Locate the cell with the specified text and output its (X, Y) center coordinate. 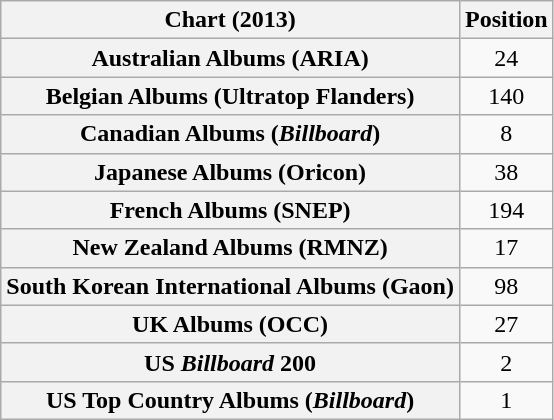
2 (506, 362)
38 (506, 172)
South Korean International Albums (Gaon) (230, 286)
98 (506, 286)
Japanese Albums (Oricon) (230, 172)
UK Albums (OCC) (230, 324)
US Billboard 200 (230, 362)
Chart (2013) (230, 20)
24 (506, 58)
French Albums (SNEP) (230, 210)
17 (506, 248)
Belgian Albums (Ultratop Flanders) (230, 96)
Position (506, 20)
Australian Albums (ARIA) (230, 58)
US Top Country Albums (Billboard) (230, 400)
27 (506, 324)
194 (506, 210)
8 (506, 134)
Canadian Albums (Billboard) (230, 134)
1 (506, 400)
140 (506, 96)
New Zealand Albums (RMNZ) (230, 248)
